Extract the [X, Y] coordinate from the center of the cell holding the provided text.  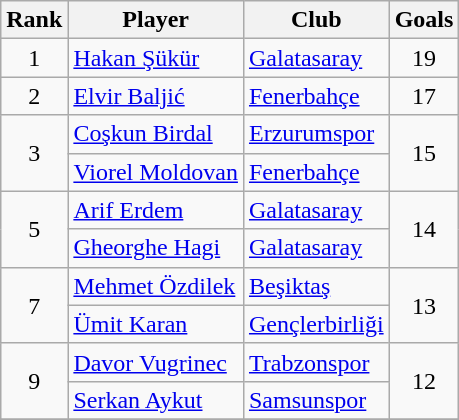
Trabzonspor [316, 362]
Beşiktaş [316, 286]
15 [424, 153]
12 [424, 381]
2 [34, 96]
17 [424, 96]
Player [156, 20]
Gheorghe Hagi [156, 248]
Davor Vugrinec [156, 362]
13 [424, 305]
Hakan Şükür [156, 58]
Elvir Baljić [156, 96]
3 [34, 153]
7 [34, 305]
Rank [34, 20]
Mehmet Özdilek [156, 286]
14 [424, 229]
Samsunspor [316, 400]
Goals [424, 20]
Erzurumspor [316, 134]
Serkan Aykut [156, 400]
1 [34, 58]
Ümit Karan [156, 324]
Coşkun Birdal [156, 134]
Gençlerbirliği [316, 324]
Arif Erdem [156, 210]
Club [316, 20]
Viorel Moldovan [156, 172]
19 [424, 58]
9 [34, 381]
5 [34, 229]
